Detect which cell encompasses the target text, then output its (x, y) center coordinate. 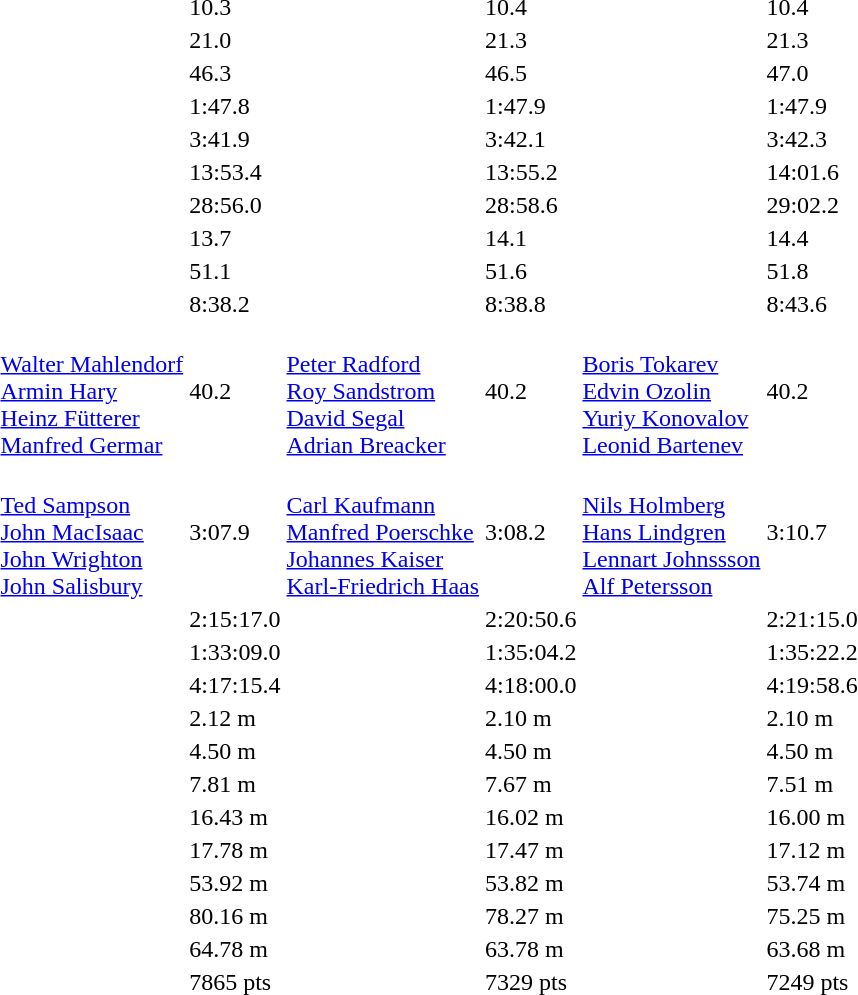
4:17:15.4 (235, 685)
16.02 m (531, 817)
2.10 m (531, 718)
53.82 m (531, 883)
78.27 m (531, 916)
2.12 m (235, 718)
8:38.8 (531, 304)
13:53.4 (235, 172)
Boris TokarevEdvin OzolinYuriy KonovalovLeonid Bartenev (672, 391)
13.7 (235, 238)
4:18:00.0 (531, 685)
14.1 (531, 238)
Peter RadfordRoy SandstromDavid SegalAdrian Breacker (383, 391)
2:20:50.6 (531, 619)
2:15:17.0 (235, 619)
1:47.9 (531, 106)
1:33:09.0 (235, 652)
Carl KaufmannManfred PoerschkeJohannes KaiserKarl-Friedrich Haas (383, 532)
17.78 m (235, 850)
16.43 m (235, 817)
7.81 m (235, 784)
3:07.9 (235, 532)
7.67 m (531, 784)
80.16 m (235, 916)
3:41.9 (235, 139)
63.78 m (531, 949)
3:42.1 (531, 139)
53.92 m (235, 883)
28:56.0 (235, 205)
46.5 (531, 73)
3:08.2 (531, 532)
28:58.6 (531, 205)
21.0 (235, 40)
51.1 (235, 271)
21.3 (531, 40)
8:38.2 (235, 304)
46.3 (235, 73)
64.78 m (235, 949)
1:35:04.2 (531, 652)
17.47 m (531, 850)
13:55.2 (531, 172)
1:47.8 (235, 106)
51.6 (531, 271)
Nils HolmbergHans LindgrenLennart JohnsssonAlf Petersson (672, 532)
